Identify which cell holds the provided text, then report its (X, Y) central coordinate. 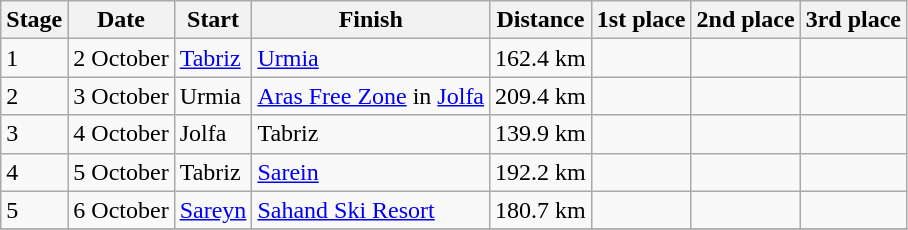
Aras Free Zone in Jolfa (371, 96)
180.7 km (541, 210)
5 (34, 210)
Distance (541, 20)
Sareyn (213, 210)
Finish (371, 20)
Sahand Ski Resort (371, 210)
Date (121, 20)
1 (34, 58)
209.4 km (541, 96)
Sarein (371, 172)
Stage (34, 20)
1st place (641, 20)
5 October (121, 172)
4 (34, 172)
6 October (121, 210)
3rd place (853, 20)
2nd place (746, 20)
139.9 km (541, 134)
2 (34, 96)
4 October (121, 134)
Start (213, 20)
192.2 km (541, 172)
162.4 km (541, 58)
2 October (121, 58)
3 October (121, 96)
3 (34, 134)
Jolfa (213, 134)
